Return the (x, y) coordinate for the center point of the cell that contains the specified text.  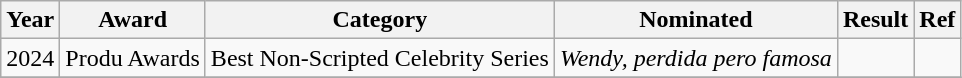
Year (30, 20)
Best Non-Scripted Celebrity Series (380, 58)
Nominated (696, 20)
Category (380, 20)
Produ Awards (133, 58)
Wendy, perdida pero famosa (696, 58)
Award (133, 20)
2024 (30, 58)
Ref (938, 20)
Result (875, 20)
